Locate the cell with the specified text and output its [x, y] center coordinate. 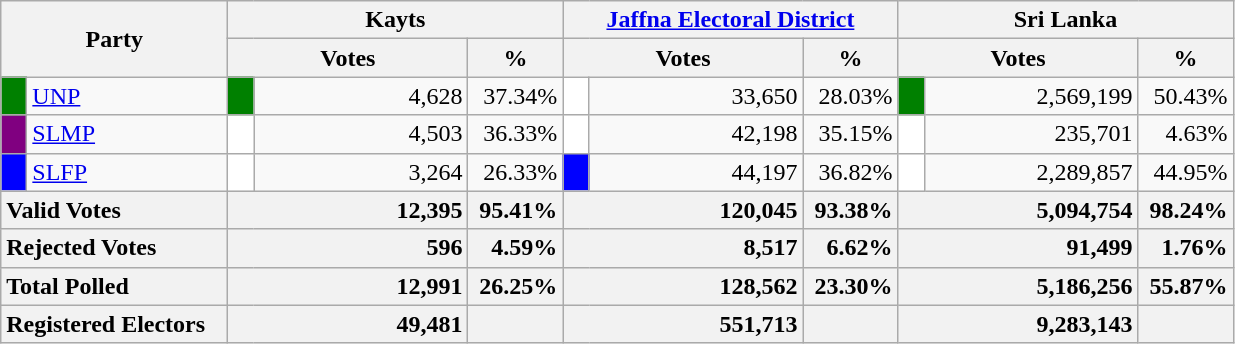
28.03% [850, 96]
35.15% [850, 134]
8,517 [683, 248]
37.34% [516, 96]
UNP [128, 96]
3,264 [361, 172]
4.63% [1186, 134]
235,701 [1031, 134]
Registered Electors [114, 324]
5,186,256 [1018, 286]
26.25% [516, 286]
91,499 [1018, 248]
551,713 [683, 324]
5,094,754 [1018, 210]
2,569,199 [1031, 96]
50.43% [1186, 96]
Party [114, 39]
Total Polled [114, 286]
2,289,857 [1031, 172]
23.30% [850, 286]
6.62% [850, 248]
596 [348, 248]
98.24% [1186, 210]
44.95% [1186, 172]
Kayts [396, 20]
SLMP [128, 134]
12,395 [348, 210]
95.41% [516, 210]
36.33% [516, 134]
49,481 [348, 324]
12,991 [348, 286]
1.76% [1186, 248]
120,045 [683, 210]
128,562 [683, 286]
55.87% [1186, 286]
4,503 [361, 134]
36.82% [850, 172]
SLFP [128, 172]
44,197 [696, 172]
Rejected Votes [114, 248]
Valid Votes [114, 210]
Jaffna Electoral District [730, 20]
Sri Lanka [1066, 20]
42,198 [696, 134]
93.38% [850, 210]
9,283,143 [1018, 324]
4,628 [361, 96]
26.33% [516, 172]
4.59% [516, 248]
33,650 [696, 96]
